Scan for the cell matching the given text and deliver its (x, y) coordinate at center. 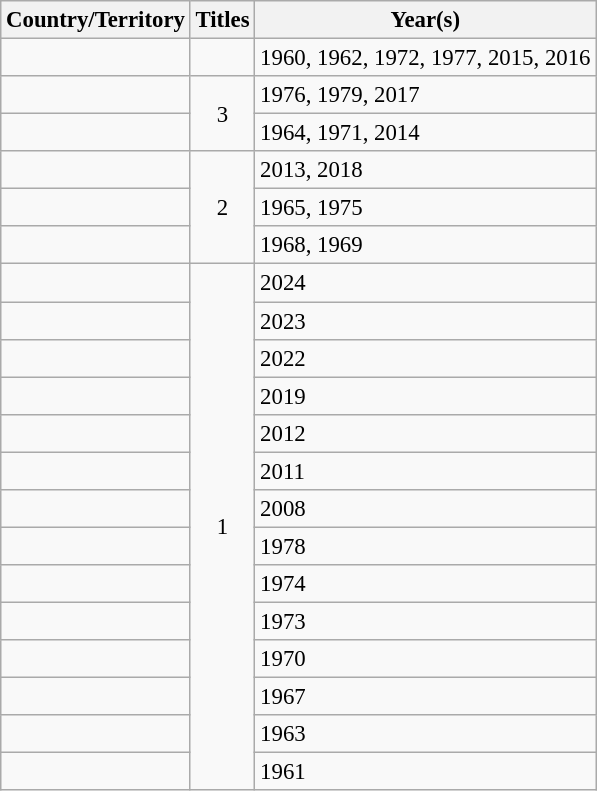
2024 (426, 283)
1964, 1971, 2014 (426, 133)
2019 (426, 396)
1 (222, 527)
1974 (426, 584)
2 (222, 208)
1976, 1979, 2017 (426, 95)
2011 (426, 471)
1970 (426, 659)
Year(s) (426, 20)
1960, 1962, 1972, 1977, 2015, 2016 (426, 58)
2022 (426, 358)
1978 (426, 546)
2023 (426, 321)
1965, 1975 (426, 208)
2012 (426, 433)
1961 (426, 772)
3 (222, 114)
1963 (426, 734)
Country/Territory (96, 20)
1967 (426, 697)
1973 (426, 621)
2008 (426, 509)
2013, 2018 (426, 170)
Titles (222, 20)
1968, 1969 (426, 245)
